Return [x, y] of the center of cell containing provided text 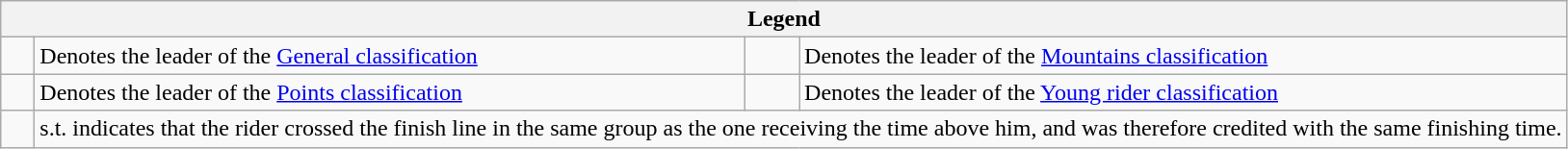
Denotes the leader of the General classification [390, 56]
Legend [784, 19]
Denotes the leader of the Mountains classification [1184, 56]
Denotes the leader of the Points classification [390, 92]
Denotes the leader of the Young rider classification [1184, 92]
